Provide the [x, y] coordinate of the cell's center where the given text is located.  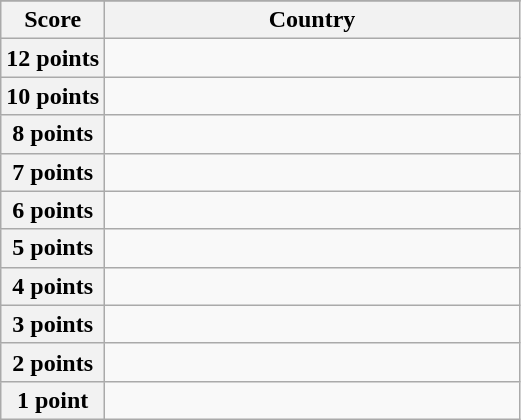
12 points [53, 58]
1 point [53, 400]
6 points [53, 210]
3 points [53, 324]
4 points [53, 286]
8 points [53, 134]
5 points [53, 248]
10 points [53, 96]
Score [53, 20]
7 points [53, 172]
2 points [53, 362]
Country [312, 20]
